Pinpoint the cell where the given text exists, returning its [X, Y] midpoint coordinate. 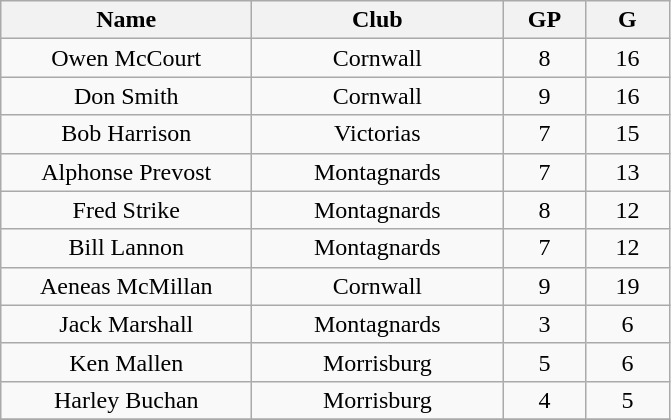
Aeneas McMillan [126, 286]
4 [544, 400]
Harley Buchan [126, 400]
Ken Mallen [126, 362]
13 [628, 172]
Don Smith [126, 96]
15 [628, 134]
19 [628, 286]
Alphonse Prevost [126, 172]
Fred Strike [126, 210]
Club [378, 20]
Victorias [378, 134]
Jack Marshall [126, 324]
GP [544, 20]
Bill Lannon [126, 248]
Bob Harrison [126, 134]
Owen McCourt [126, 58]
3 [544, 324]
G [628, 20]
Name [126, 20]
